Search for the cell housing the specified text and yield its (X, Y) center coordinate. 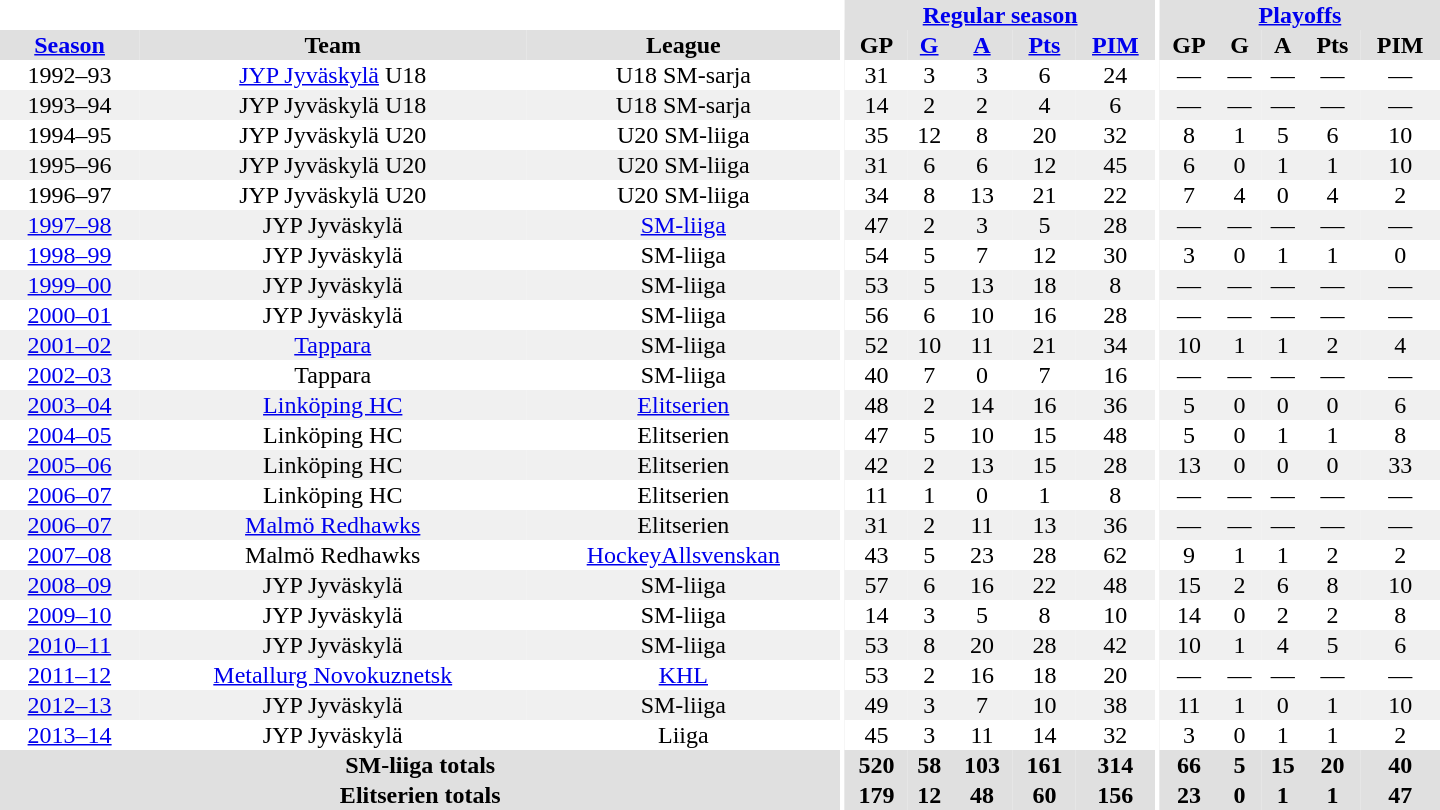
1998–99 (70, 255)
2012–13 (70, 705)
2004–05 (70, 435)
1994–95 (70, 135)
HockeyAllsvenskan (683, 555)
Liiga (683, 735)
Metallurg Novokuznetsk (332, 675)
KHL (683, 675)
2008–09 (70, 585)
1995–96 (70, 165)
League (683, 45)
57 (876, 585)
161 (1044, 765)
35 (876, 135)
179 (876, 795)
Playoffs (1300, 15)
43 (876, 555)
54 (876, 255)
2003–04 (70, 405)
Regular season (1000, 15)
58 (930, 765)
30 (1116, 255)
2000–01 (70, 315)
62 (1116, 555)
52 (876, 345)
Season (70, 45)
38 (1116, 705)
66 (1189, 765)
1997–98 (70, 225)
60 (1044, 795)
520 (876, 765)
56 (876, 315)
Elitserien totals (420, 795)
156 (1116, 795)
Team (332, 45)
2005–06 (70, 465)
24 (1116, 75)
2001–02 (70, 345)
33 (1400, 465)
9 (1189, 555)
1999–00 (70, 285)
2002–03 (70, 375)
1992–93 (70, 75)
49 (876, 705)
2007–08 (70, 555)
2011–12 (70, 675)
103 (982, 765)
314 (1116, 765)
2009–10 (70, 615)
2010–11 (70, 645)
1993–94 (70, 105)
SM-liiga totals (420, 765)
1996–97 (70, 195)
2013–14 (70, 735)
